Return [X, Y] of the center of cell containing provided text 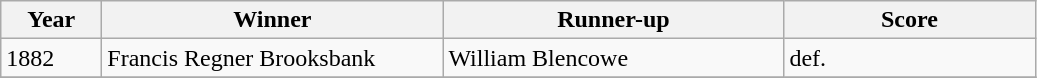
Score [910, 20]
Francis Regner Brooksbank [272, 58]
Winner [272, 20]
Year [52, 20]
1882 [52, 58]
def. [910, 58]
Runner-up [614, 20]
William Blencowe [614, 58]
